Search for the cell housing the specified text and yield its [x, y] center coordinate. 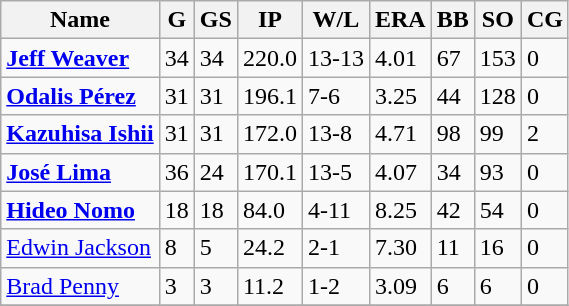
G [176, 20]
José Lima [80, 172]
3.09 [400, 286]
Kazuhisa Ishii [80, 134]
BB [452, 20]
13-5 [336, 172]
196.1 [270, 96]
ERA [400, 20]
24 [216, 172]
Edwin Jackson [80, 248]
8 [176, 248]
11 [452, 248]
172.0 [270, 134]
98 [452, 134]
Brad Penny [80, 286]
2-1 [336, 248]
1-2 [336, 286]
Jeff Weaver [80, 58]
SO [498, 20]
36 [176, 172]
4.07 [400, 172]
4-11 [336, 210]
16 [498, 248]
Name [80, 20]
84.0 [270, 210]
CG [544, 20]
99 [498, 134]
93 [498, 172]
128 [498, 96]
54 [498, 210]
3.25 [400, 96]
7-6 [336, 96]
67 [452, 58]
11.2 [270, 286]
7.30 [400, 248]
IP [270, 20]
153 [498, 58]
220.0 [270, 58]
13-13 [336, 58]
Odalis Pérez [80, 96]
8.25 [400, 210]
GS [216, 20]
24.2 [270, 248]
13-8 [336, 134]
170.1 [270, 172]
W/L [336, 20]
42 [452, 210]
Hideo Nomo [80, 210]
4.71 [400, 134]
4.01 [400, 58]
44 [452, 96]
5 [216, 248]
2 [544, 134]
